Extract the [x, y] coordinate from the center of the cell holding the provided text.  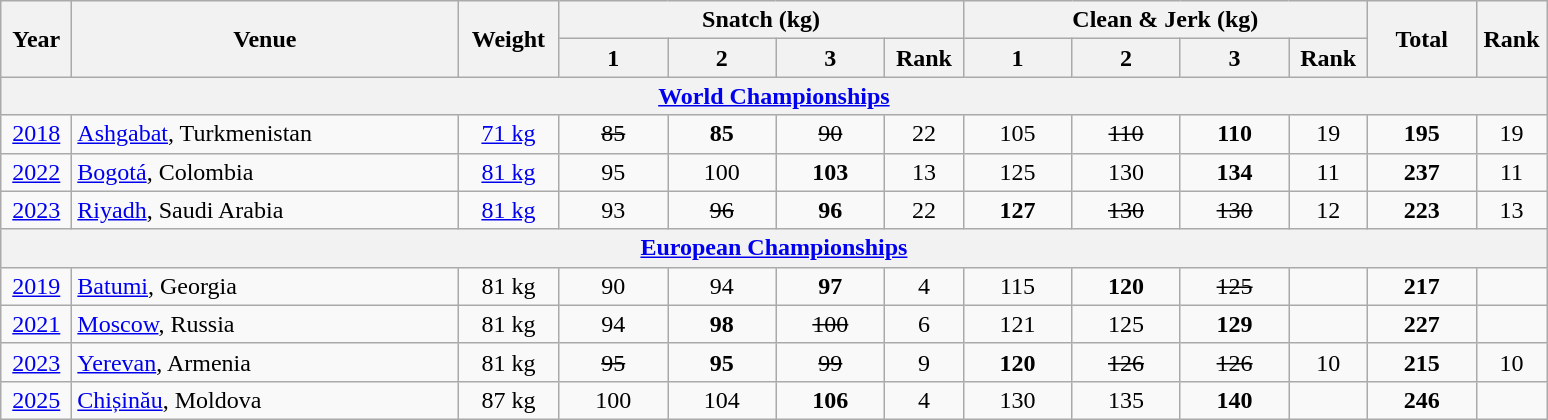
106 [830, 400]
Ashgabat, Turkmenistan [265, 134]
237 [1422, 172]
Weight [508, 39]
12 [1328, 210]
Chișinău, Moldova [265, 400]
Total [1422, 39]
2019 [36, 286]
97 [830, 286]
2025 [36, 400]
Batumi, Georgia [265, 286]
European Championships [774, 248]
World Championships [774, 96]
Yerevan, Armenia [265, 362]
93 [614, 210]
2021 [36, 324]
104 [722, 400]
Snatch (kg) [761, 20]
87 kg [508, 400]
134 [1234, 172]
135 [1126, 400]
9 [924, 362]
217 [1422, 286]
Venue [265, 39]
105 [1018, 134]
127 [1018, 210]
195 [1422, 134]
Year [36, 39]
6 [924, 324]
2018 [36, 134]
2022 [36, 172]
98 [722, 324]
103 [830, 172]
129 [1234, 324]
Moscow, Russia [265, 324]
223 [1422, 210]
99 [830, 362]
115 [1018, 286]
Clean & Jerk (kg) [1165, 20]
71 kg [508, 134]
227 [1422, 324]
140 [1234, 400]
215 [1422, 362]
246 [1422, 400]
Bogotá, Colombia [265, 172]
Riyadh, Saudi Arabia [265, 210]
121 [1018, 324]
